Return the [x, y] coordinate for the center point of the cell that contains the specified text.  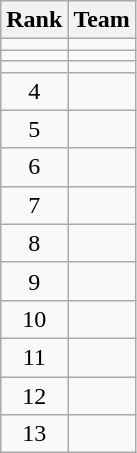
6 [34, 167]
8 [34, 243]
5 [34, 129]
13 [34, 434]
12 [34, 395]
Rank [34, 20]
7 [34, 205]
9 [34, 281]
Team [102, 20]
11 [34, 357]
4 [34, 91]
10 [34, 319]
